From the cell containing the given text, extract its center point as [X, Y] coordinate. 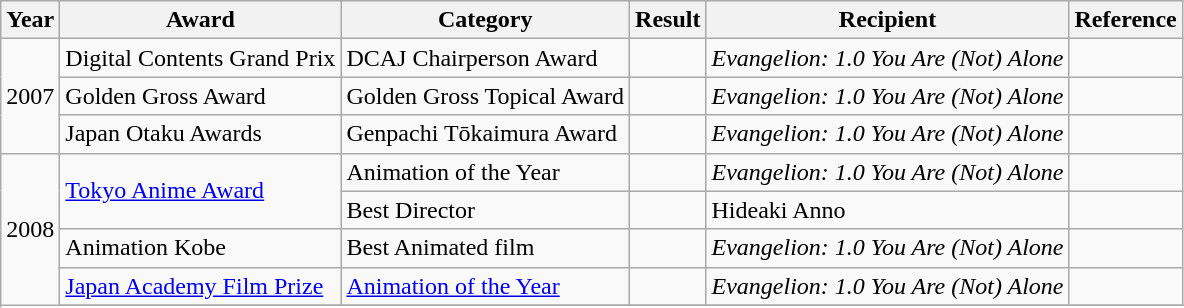
Golden Gross Award [200, 96]
2007 [30, 96]
Award [200, 20]
DCAJ Chairperson Award [486, 58]
Year [30, 20]
Golden Gross Topical Award [486, 96]
2008 [30, 229]
Recipient [888, 20]
Hideaki Anno [888, 210]
Result [668, 20]
Tokyo Anime Award [200, 191]
Genpachi Tōkaimura Award [486, 134]
Japan Otaku Awards [200, 134]
Category [486, 20]
Digital Contents Grand Prix [200, 58]
Best Animated film [486, 248]
Reference [1126, 20]
Best Director [486, 210]
Animation Kobe [200, 248]
Japan Academy Film Prize [200, 286]
